Capture the cell that displays the provided text and extract its (x, y) central coordinate. 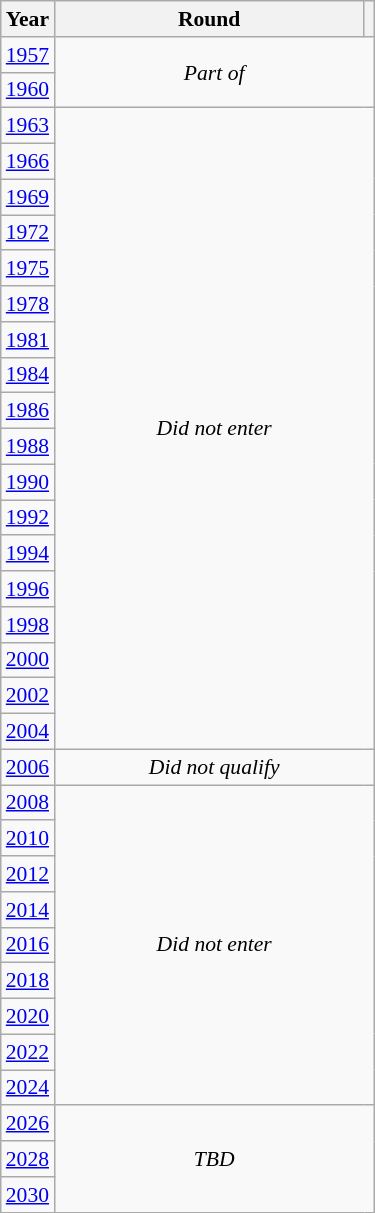
1998 (28, 625)
Part of (214, 72)
2016 (28, 945)
TBD (214, 1160)
2018 (28, 981)
1957 (28, 55)
Round (209, 19)
1986 (28, 411)
1992 (28, 518)
1990 (28, 482)
2012 (28, 874)
2004 (28, 732)
2020 (28, 1017)
1969 (28, 197)
2002 (28, 696)
1966 (28, 162)
2028 (28, 1159)
2030 (28, 1195)
Year (28, 19)
1996 (28, 589)
1963 (28, 126)
2010 (28, 839)
1960 (28, 90)
2000 (28, 660)
1994 (28, 554)
Did not qualify (214, 767)
2014 (28, 910)
2006 (28, 767)
1984 (28, 375)
1975 (28, 269)
2024 (28, 1088)
2008 (28, 803)
2022 (28, 1052)
1988 (28, 447)
1978 (28, 304)
2026 (28, 1124)
1972 (28, 233)
1981 (28, 340)
